Identify which cell holds the provided text, then report its (x, y) central coordinate. 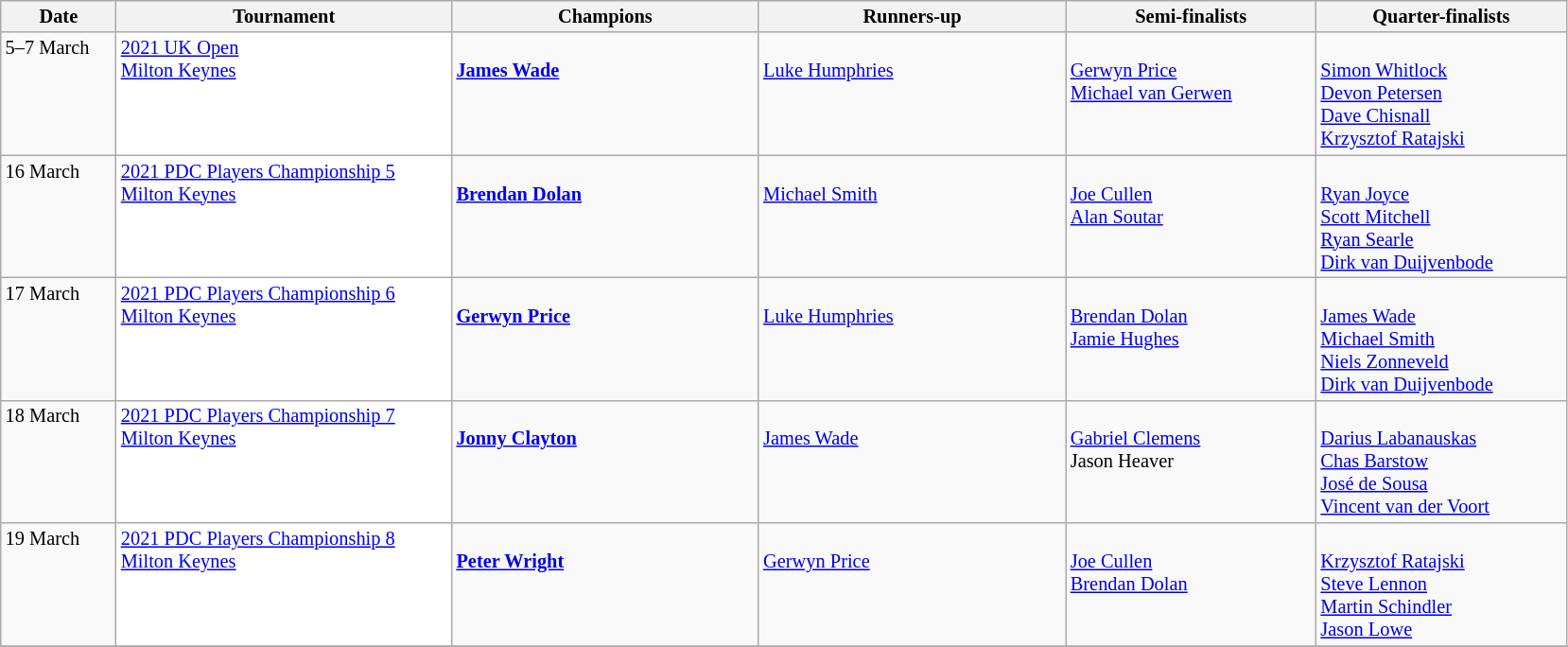
Brendan Dolan (605, 217)
2021 UK Open Milton Keynes (284, 94)
Quarter-finalists (1441, 16)
Runners-up (912, 16)
17 March (59, 339)
Darius Labanauskas Chas Barstow José de Sousa Vincent van der Voort (1441, 462)
Simon Whitlock Devon Petersen Dave Chisnall Krzysztof Ratajski (1441, 94)
Peter Wright (605, 585)
2021 PDC Players Championship 6 Milton Keynes (284, 339)
Ryan Joyce Scott Mitchell Ryan Searle Dirk van Duijvenbode (1441, 217)
Joe Cullen Alan Soutar (1192, 217)
Tournament (284, 16)
Gabriel Clemens Jason Heaver (1192, 462)
19 March (59, 585)
Michael Smith (912, 217)
5–7 March (59, 94)
Champions (605, 16)
Brendan Dolan Jamie Hughes (1192, 339)
2021 PDC Players Championship 7 Milton Keynes (284, 462)
Krzysztof Ratajski Steve Lennon Martin Schindler Jason Lowe (1441, 585)
2021 PDC Players Championship 5 Milton Keynes (284, 217)
18 March (59, 462)
James Wade Michael Smith Niels Zonneveld Dirk van Duijvenbode (1441, 339)
Semi-finalists (1192, 16)
Date (59, 16)
Joe Cullen Brendan Dolan (1192, 585)
Jonny Clayton (605, 462)
16 March (59, 217)
Gerwyn Price Michael van Gerwen (1192, 94)
2021 PDC Players Championship 8 Milton Keynes (284, 585)
